Detect which cell encompasses the target text, then output its [x, y] center coordinate. 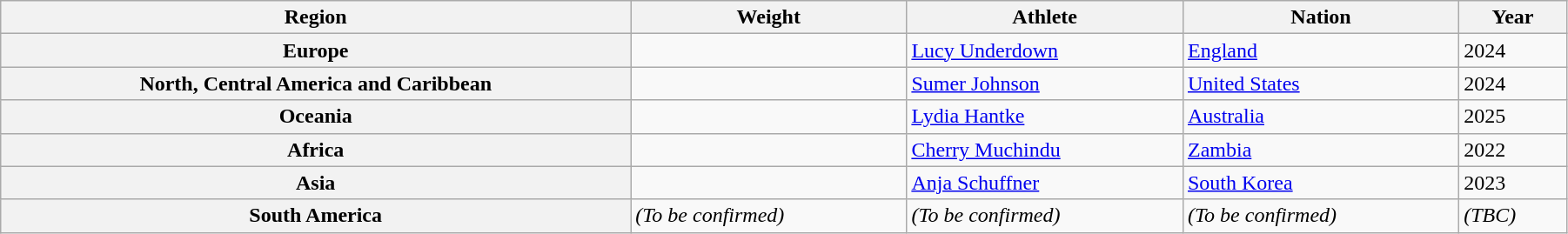
South Korea [1321, 183]
2023 [1513, 183]
Athlete [1045, 17]
England [1321, 50]
Sumer Johnson [1045, 84]
Oceania [316, 117]
South America [316, 216]
2022 [1513, 150]
Lydia Hantke [1045, 117]
Asia [316, 183]
Anja Schuffner [1045, 183]
Nation [1321, 17]
Cherry Muchindu [1045, 150]
Africa [316, 150]
Weight [769, 17]
Lucy Underdown [1045, 50]
2025 [1513, 117]
Australia [1321, 117]
United States [1321, 84]
North, Central America and Caribbean [316, 84]
Europe [316, 50]
(TBC) [1513, 216]
Zambia [1321, 150]
Year [1513, 17]
Region [316, 17]
